Determine the (X, Y) coordinate at the center of the cell enclosing the given text.  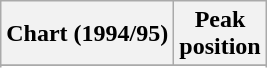
Chart (1994/95) (88, 34)
Peakposition (220, 34)
